Locate the cell with the specified text and output its (x, y) center coordinate. 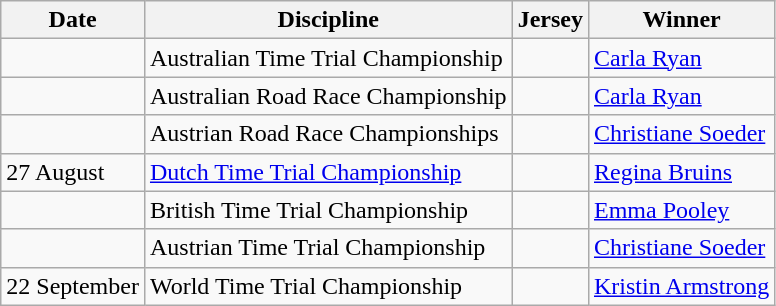
Australian Time Trial Championship (328, 58)
Emma Pooley (681, 210)
Kristin Armstrong (681, 286)
27 August (73, 172)
Winner (681, 20)
Date (73, 20)
Austrian Time Trial Championship (328, 248)
Regina Bruins (681, 172)
Australian Road Race Championship (328, 96)
22 September (73, 286)
Austrian Road Race Championships (328, 134)
Jersey (550, 20)
World Time Trial Championship (328, 286)
British Time Trial Championship (328, 210)
Dutch Time Trial Championship (328, 172)
Discipline (328, 20)
